Output the [x, y] coordinate of the center of the cell containing the given text.  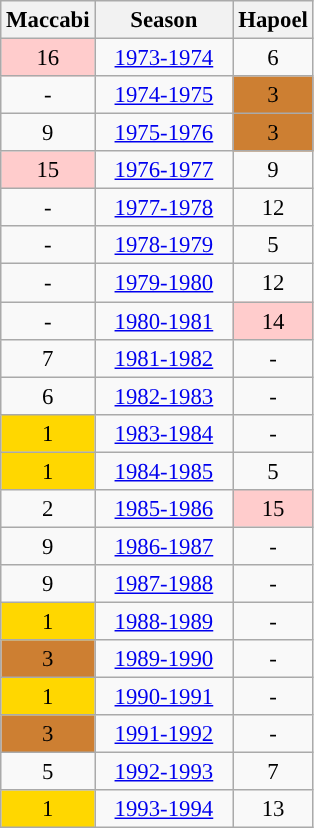
1993-1994 [164, 809]
1977-1978 [164, 208]
1979-1980 [164, 283]
1989-1990 [164, 659]
1978-1979 [164, 245]
Hapoel [273, 20]
16 [48, 58]
13 [273, 809]
Maccabi [48, 20]
Season [164, 20]
1976-1977 [164, 170]
1982-1983 [164, 396]
1980-1981 [164, 321]
1981-1982 [164, 358]
14 [273, 321]
1987-1988 [164, 584]
2 [48, 509]
1975-1976 [164, 133]
1984-1985 [164, 471]
1986-1987 [164, 546]
1974-1975 [164, 95]
1985-1986 [164, 509]
1991-1992 [164, 734]
1990-1991 [164, 697]
1988-1989 [164, 621]
1973-1974 [164, 58]
1983-1984 [164, 433]
1992-1993 [164, 772]
